Output the (x, y) coordinate of the center of the cell containing the given text.  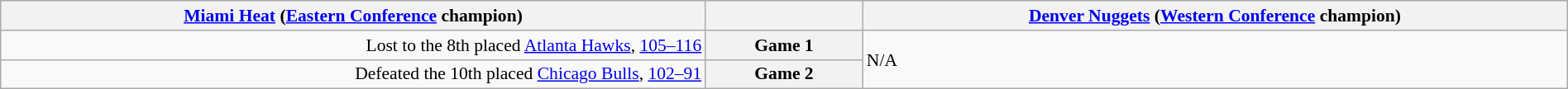
Game 1 (784, 45)
Defeated the 10th placed Chicago Bulls, 102–91 (354, 74)
Miami Heat (Eastern Conference champion) (354, 16)
N/A (1216, 59)
Denver Nuggets (Western Conference champion) (1216, 16)
Game 2 (784, 74)
Lost to the 8th placed Atlanta Hawks, 105–116 (354, 45)
